Detect which cell encompasses the target text, then output its (x, y) center coordinate. 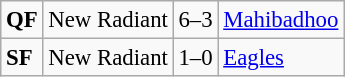
QF (22, 20)
6–3 (196, 20)
Mahibadhoo (281, 20)
1–0 (196, 58)
Eagles (281, 58)
SF (22, 58)
